Pinpoint the cell where the given text exists, returning its [x, y] midpoint coordinate. 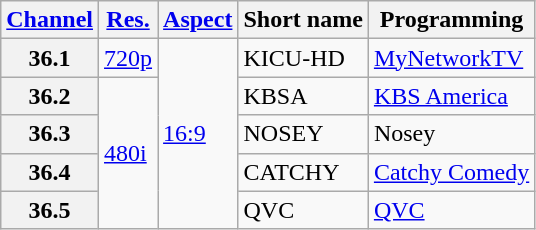
36.3 [50, 134]
Short name [303, 20]
Aspect [198, 20]
36.2 [50, 96]
Channel [50, 20]
KBS America [451, 96]
36.4 [50, 172]
720p [128, 58]
480i [128, 153]
KBSA [303, 96]
36.1 [50, 58]
36.5 [50, 210]
Programming [451, 20]
16:9 [198, 134]
NOSEY [303, 134]
CATCHY [303, 172]
KICU-HD [303, 58]
Catchy Comedy [451, 172]
MyNetworkTV [451, 58]
Res. [128, 20]
Nosey [451, 134]
